Capture the cell that displays the provided text and extract its [X, Y] central coordinate. 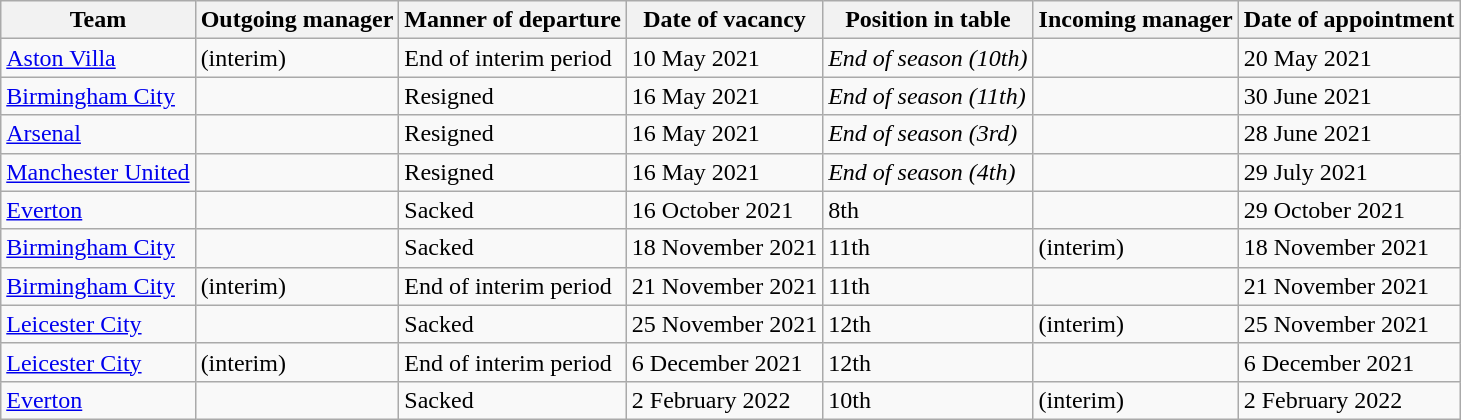
End of season (3rd) [928, 134]
28 June 2021 [1349, 134]
Date of vacancy [724, 20]
29 July 2021 [1349, 172]
Incoming manager [1136, 20]
8th [928, 210]
10th [928, 400]
End of season (10th) [928, 58]
20 May 2021 [1349, 58]
Manchester United [98, 172]
Arsenal [98, 134]
Date of appointment [1349, 20]
End of season (4th) [928, 172]
29 October 2021 [1349, 210]
Position in table [928, 20]
Aston Villa [98, 58]
Manner of departure [512, 20]
16 October 2021 [724, 210]
10 May 2021 [724, 58]
Team [98, 20]
Outgoing manager [297, 20]
End of season (11th) [928, 96]
30 June 2021 [1349, 96]
